Return (X, Y) of the center of cell containing provided text 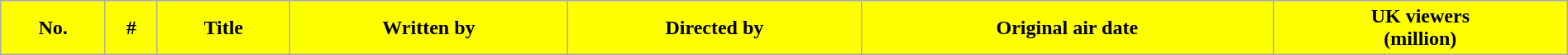
Directed by (715, 28)
UK viewers(million) (1420, 28)
No. (53, 28)
Original air date (1067, 28)
Title (223, 28)
# (131, 28)
Written by (428, 28)
